From the cell containing the given text, extract its center point as [X, Y] coordinate. 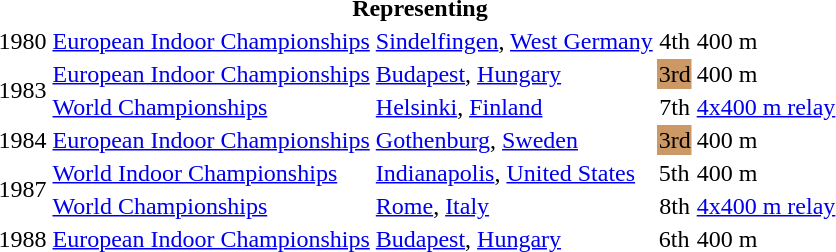
Sindelfingen, West Germany [514, 41]
8th [674, 206]
Budapest, Hungary [514, 74]
Rome, Italy [514, 206]
World Indoor Championships [211, 173]
5th [674, 173]
4th [674, 41]
7th [674, 107]
Helsinki, Finland [514, 107]
Gothenburg, Sweden [514, 140]
Indianapolis, United States [514, 173]
